Locate the cell with the specified text and output its (X, Y) center coordinate. 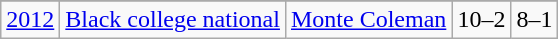
Monte Coleman (368, 20)
10–2 (482, 20)
2012 (30, 20)
Black college national (173, 20)
8–1 (534, 20)
